Identify which cell holds the provided text, then report its [X, Y] central coordinate. 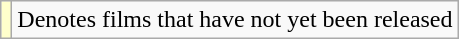
Denotes films that have not yet been released [235, 20]
